Pinpoint the cell where the given text exists, returning its [X, Y] midpoint coordinate. 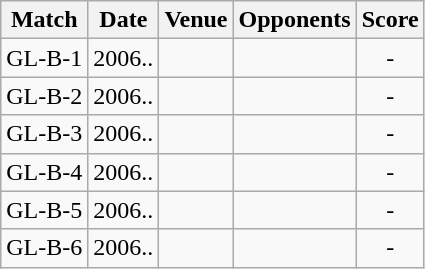
GL-B-3 [44, 134]
Opponents [294, 20]
Match [44, 20]
GL-B-5 [44, 210]
GL-B-2 [44, 96]
GL-B-1 [44, 58]
Score [390, 20]
Venue [196, 20]
Date [124, 20]
GL-B-4 [44, 172]
GL-B-6 [44, 248]
